Locate the cell with the specified text and output its [x, y] center coordinate. 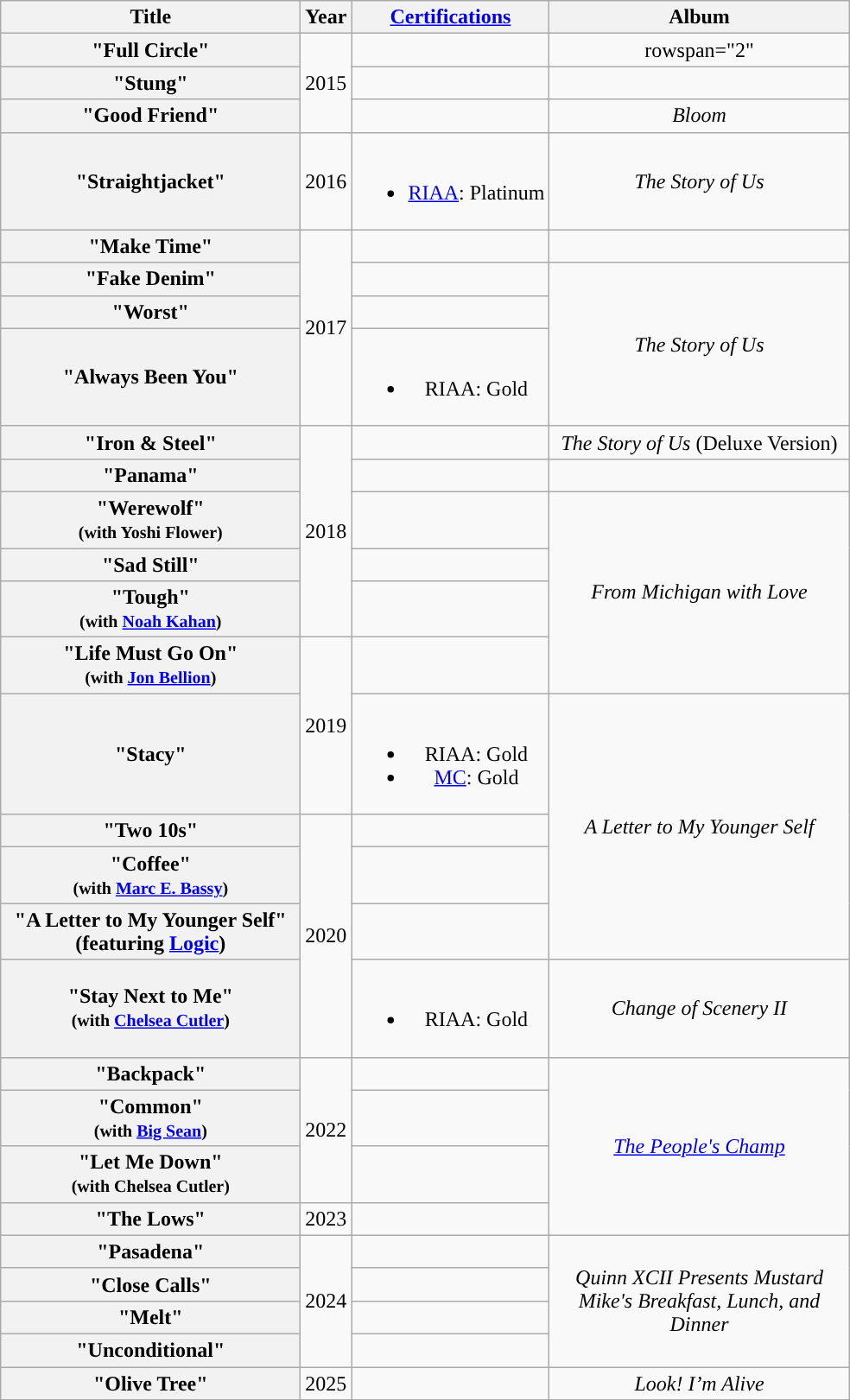
RIAA: Platinum [451, 181]
"Pasadena" [150, 1251]
2016 [327, 181]
"Life Must Go On"(with Jon Bellion) [150, 665]
"Fake Denim" [150, 279]
2022 [327, 1130]
2023 [327, 1219]
"Make Time" [150, 246]
"Coffee"(with Marc E. Bassy) [150, 876]
2018 [327, 531]
Look! I’m Alive [700, 1383]
Year [327, 17]
Certifications [451, 17]
"Full Circle" [150, 50]
2015 [327, 83]
"Sad Still" [150, 564]
"The Lows" [150, 1219]
A Letter to My Younger Self [700, 827]
"Melt" [150, 1317]
Album [700, 17]
"Good Friend" [150, 116]
2025 [327, 1383]
"A Letter to My Younger Self"(featuring Logic) [150, 931]
"Tough"(with Noah Kahan) [150, 610]
Change of Scenery II [700, 1009]
"Werewolf" (with Yoshi Flower) [150, 520]
2019 [327, 725]
"Always Been You" [150, 377]
From Michigan with Love [700, 592]
The Story of Us (Deluxe Version) [700, 442]
2017 [327, 328]
Bloom [700, 116]
"Unconditional" [150, 1350]
"Stacy" [150, 754]
rowspan="2" [700, 50]
"Worst" [150, 312]
Title [150, 17]
"Common"(with Big Sean) [150, 1118]
Quinn XCII Presents Mustard Mike's Breakfast, Lunch, and Dinner [700, 1301]
"Two 10s" [150, 831]
"Close Calls" [150, 1284]
"Stung" [150, 83]
"Straightjacket" [150, 181]
"Iron & Steel" [150, 442]
2020 [327, 936]
2024 [327, 1301]
"Backpack" [150, 1074]
"Stay Next to Me"(with Chelsea Cutler) [150, 1009]
The People's Champ [700, 1146]
"Panama" [150, 475]
"Let Me Down"(with Chelsea Cutler) [150, 1175]
RIAA: GoldMC: Gold [451, 754]
"Olive Tree" [150, 1383]
